Capture the cell that displays the provided text and extract its [x, y] central coordinate. 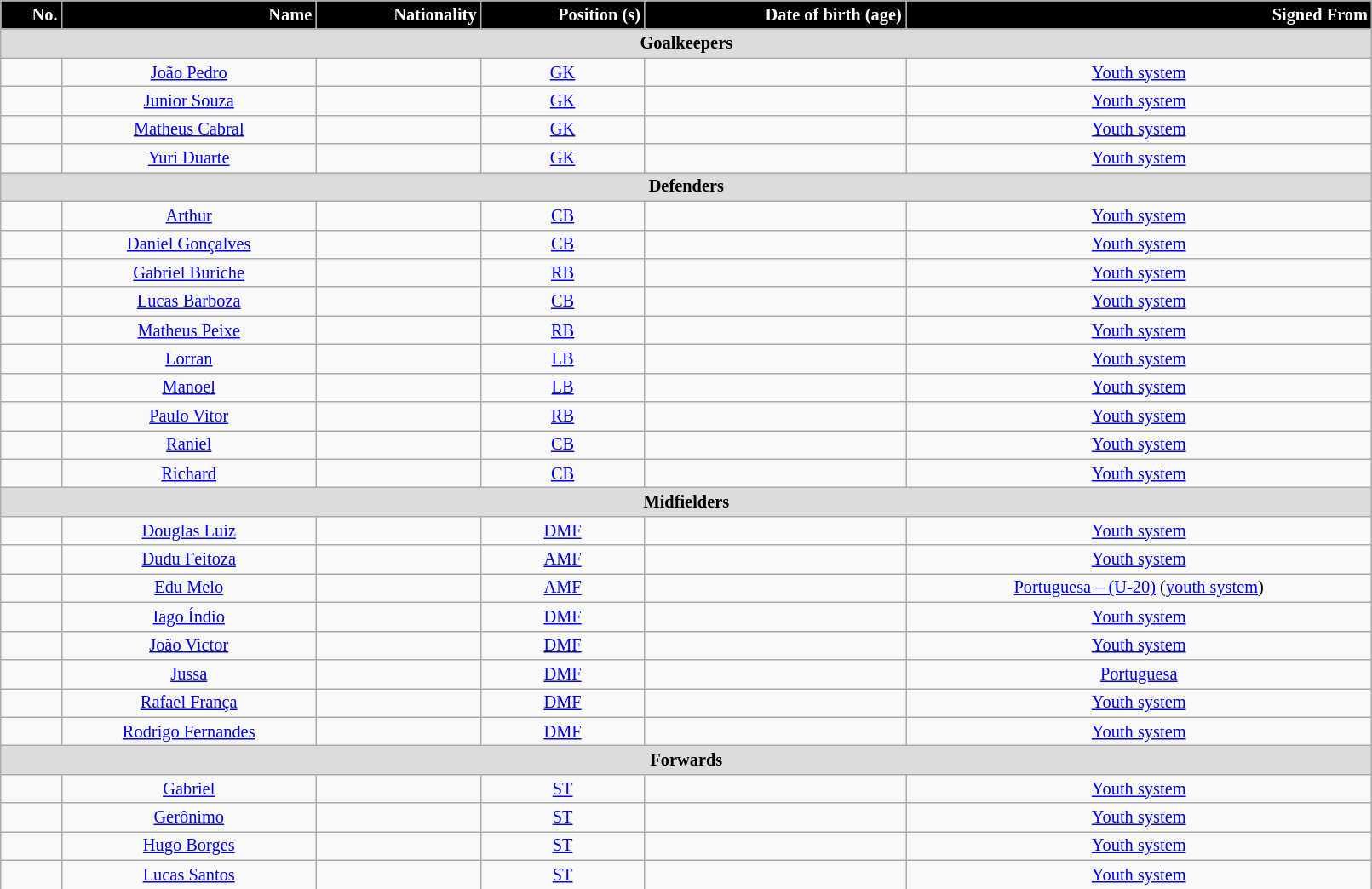
Hugo Borges [189, 846]
Edu Melo [189, 588]
Rafael França [189, 703]
Dudu Feitoza [189, 559]
No. [32, 14]
Forwards [686, 760]
Lucas Santos [189, 875]
Nationality [399, 14]
Matheus Peixe [189, 330]
Lucas Barboza [189, 301]
Junior Souza [189, 100]
Signed From [1140, 14]
Douglas Luiz [189, 531]
Portuguesa [1140, 674]
Lorran [189, 358]
Yuri Duarte [189, 158]
Name [189, 14]
Raniel [189, 444]
Daniel Gonçalves [189, 244]
Richard [189, 473]
Gabriel [189, 789]
Paulo Vitor [189, 416]
Gerônimo [189, 817]
Iago Índio [189, 617]
Portuguesa – (U-20) (youth system) [1140, 588]
Jussa [189, 674]
Arthur [189, 215]
Date of birth (age) [775, 14]
Defenders [686, 186]
Gabriel Buriche [189, 272]
Rodrigo Fernandes [189, 731]
Position (s) [562, 14]
Matheus Cabral [189, 129]
João Victor [189, 645]
Goalkeepers [686, 43]
Manoel [189, 387]
João Pedro [189, 72]
Midfielders [686, 502]
